Capture the cell that displays the provided text and extract its [x, y] central coordinate. 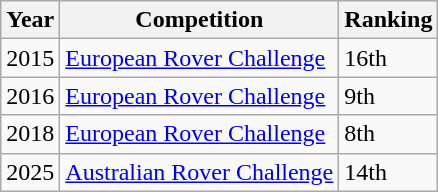
Australian Rover Challenge [200, 172]
2016 [30, 96]
Ranking [388, 20]
2015 [30, 58]
Competition [200, 20]
2018 [30, 134]
Year [30, 20]
16th [388, 58]
9th [388, 96]
14th [388, 172]
8th [388, 134]
2025 [30, 172]
